Search for the cell housing the specified text and yield its [x, y] center coordinate. 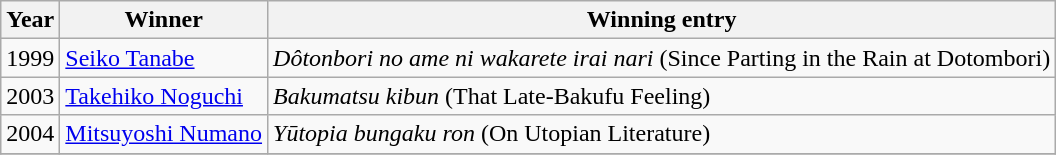
Bakumatsu kibun (That Late-Bakufu Feeling) [662, 96]
2003 [30, 96]
Winning entry [662, 20]
Mitsuyoshi Numano [164, 134]
Seiko Tanabe [164, 58]
Dôtonbori no ame ni wakarete irai nari (Since Parting in the Rain at Dotombori) [662, 58]
Yūtopia bungaku ron (On Utopian Literature) [662, 134]
2004 [30, 134]
Winner [164, 20]
1999 [30, 58]
Takehiko Noguchi [164, 96]
Year [30, 20]
